Search for the cell housing the specified text and yield its [x, y] center coordinate. 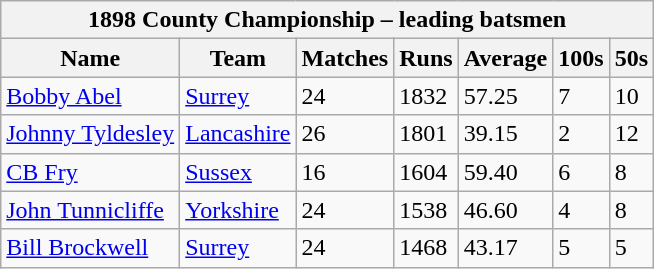
Sussex [238, 172]
16 [345, 172]
57.25 [506, 96]
1832 [426, 96]
Bill Brockwell [90, 248]
Bobby Abel [90, 96]
50s [631, 58]
Team [238, 58]
Name [90, 58]
6 [581, 172]
39.15 [506, 134]
Lancashire [238, 134]
Yorkshire [238, 210]
12 [631, 134]
100s [581, 58]
John Tunnicliffe [90, 210]
2 [581, 134]
59.40 [506, 172]
1898 County Championship – leading batsmen [328, 20]
Matches [345, 58]
26 [345, 134]
7 [581, 96]
1604 [426, 172]
CB Fry [90, 172]
4 [581, 210]
Average [506, 58]
1801 [426, 134]
10 [631, 96]
Johnny Tyldesley [90, 134]
1538 [426, 210]
Runs [426, 58]
43.17 [506, 248]
46.60 [506, 210]
1468 [426, 248]
